Return the (x, y) coordinate for the center point of the cell that contains the specified text.  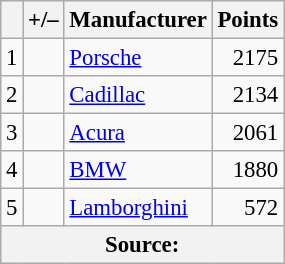
+/– (44, 20)
Acura (138, 133)
4 (12, 170)
BMW (138, 170)
Manufacturer (138, 20)
Lamborghini (138, 208)
2175 (248, 58)
2134 (248, 95)
1 (12, 58)
Cadillac (138, 95)
Points (248, 20)
2 (12, 95)
572 (248, 208)
1880 (248, 170)
2061 (248, 133)
5 (12, 208)
3 (12, 133)
Porsche (138, 58)
Source: (142, 245)
